Find where the given text appears and provide that cell's center as [X, Y] coordinate. 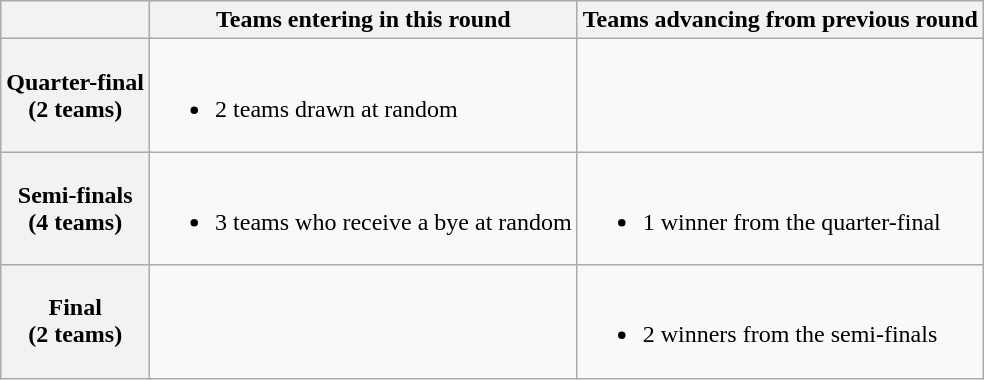
Final(2 teams) [76, 322]
3 teams who receive a bye at random [364, 208]
Teams entering in this round [364, 20]
Semi-finals(4 teams) [76, 208]
2 teams drawn at random [364, 96]
Quarter-final(2 teams) [76, 96]
2 winners from the semi-finals [780, 322]
Teams advancing from previous round [780, 20]
1 winner from the quarter-final [780, 208]
